Extract the [X, Y] coordinate from the center of the cell holding the provided text.  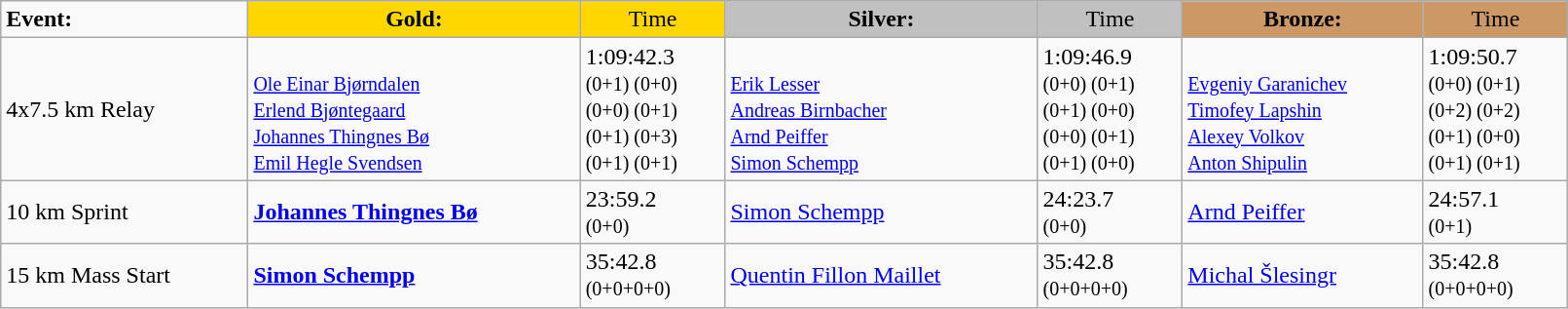
1:09:50.7(0+0) (0+1)(0+2) (0+2)(0+1) (0+0)(0+1) (0+1) [1495, 109]
Ole Einar BjørndalenErlend BjøntegaardJohannes Thingnes BøEmil Hegle Svendsen [415, 109]
Gold: [415, 19]
24:23.7(0+0) [1110, 212]
4x7.5 km Relay [125, 109]
Arnd Peiffer [1302, 212]
Bronze: [1302, 19]
15 km Mass Start [125, 275]
Event: [125, 19]
Johannes Thingnes Bø [415, 212]
Michal Šlesingr [1302, 275]
Silver: [882, 19]
24:57.1(0+1) [1495, 212]
Quentin Fillon Maillet [882, 275]
1:09:42.3(0+1) (0+0)(0+0) (0+1)(0+1) (0+3)(0+1) (0+1) [652, 109]
Evgeniy GaranichevTimofey LapshinAlexey VolkovAnton Shipulin [1302, 109]
Erik LesserAndreas BirnbacherArnd PeifferSimon Schempp [882, 109]
10 km Sprint [125, 212]
23:59.2(0+0) [652, 212]
1:09:46.9(0+0) (0+1)(0+1) (0+0)(0+0) (0+1)(0+1) (0+0) [1110, 109]
